For the text-containing cell, return its midpoint in [x, y] coordinate format. 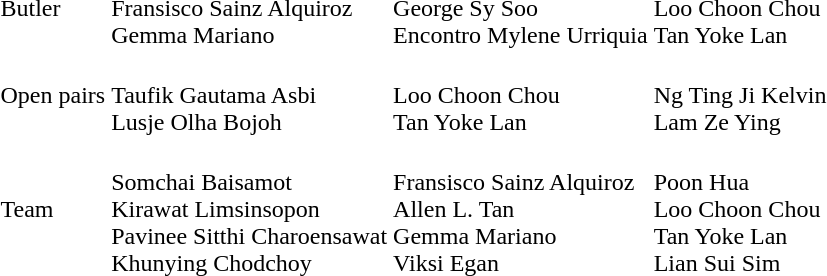
Loo Choon ChouTan Yoke Lan [521, 95]
Taufik Gautama AsbiLusje Olha Bojoh [250, 95]
